Capture the cell that displays the provided text and extract its (X, Y) central coordinate. 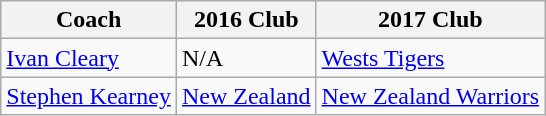
N/A (246, 58)
2016 Club (246, 20)
2017 Club (430, 20)
New Zealand Warriors (430, 96)
Ivan Cleary (89, 58)
New Zealand (246, 96)
Wests Tigers (430, 58)
Stephen Kearney (89, 96)
Coach (89, 20)
